Determine the [x, y] coordinate at the center of the cell enclosing the given text.  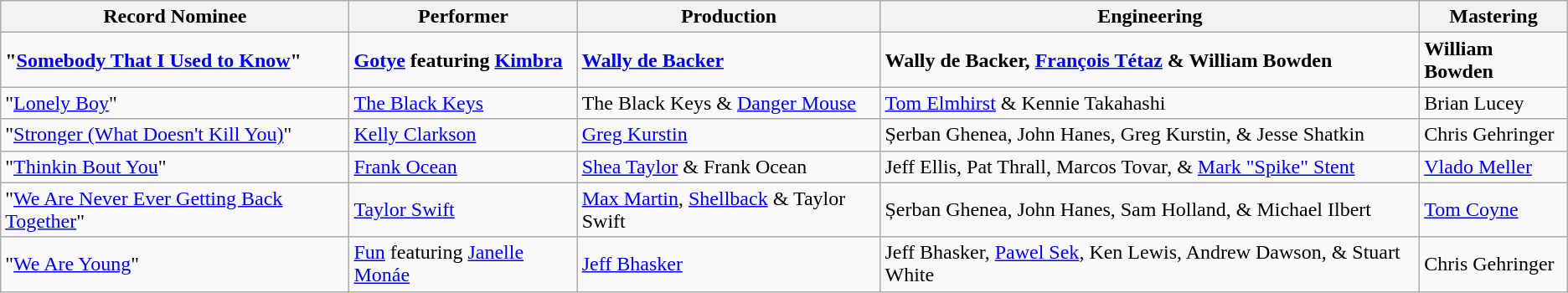
Gotye featuring Kimbra [463, 60]
Tom Elmhirst & Kennie Takahashi [1150, 103]
Mastering [1494, 17]
Wally de Backer, François Tétaz & William Bowden [1150, 60]
Tom Coyne [1494, 209]
"Stronger (What Doesn't Kill You)" [175, 135]
The Black Keys [463, 103]
"Thinkin Bout You" [175, 167]
Jeff Ellis, Pat Thrall, Marcos Tovar, & Mark "Spike" Stent [1150, 167]
Greg Kurstin [729, 135]
Jeff Bhasker, Pawel Sek, Ken Lewis, Andrew Dawson, & Stuart White [1150, 265]
The Black Keys & Danger Mouse [729, 103]
"We Are Never Ever Getting Back Together" [175, 209]
Taylor Swift [463, 209]
"Somebody That I Used to Know" [175, 60]
"Lonely Boy" [175, 103]
"We Are Young" [175, 265]
Shea Taylor & Frank Ocean [729, 167]
Frank Ocean [463, 167]
Engineering [1150, 17]
Wally de Backer [729, 60]
Vlado Meller [1494, 167]
William Bowden [1494, 60]
Șerban Ghenea, John Hanes, Sam Holland, & Michael Ilbert [1150, 209]
Max Martin, Shellback & Taylor Swift [729, 209]
Brian Lucey [1494, 103]
Performer [463, 17]
Șerban Ghenea, John Hanes, Greg Kurstin, & Jesse Shatkin [1150, 135]
Kelly Clarkson [463, 135]
Record Nominee [175, 17]
Jeff Bhasker [729, 265]
Fun featuring Janelle Monáe [463, 265]
Production [729, 17]
